Provide the (x, y) coordinate of the cell's center where the given text is located.  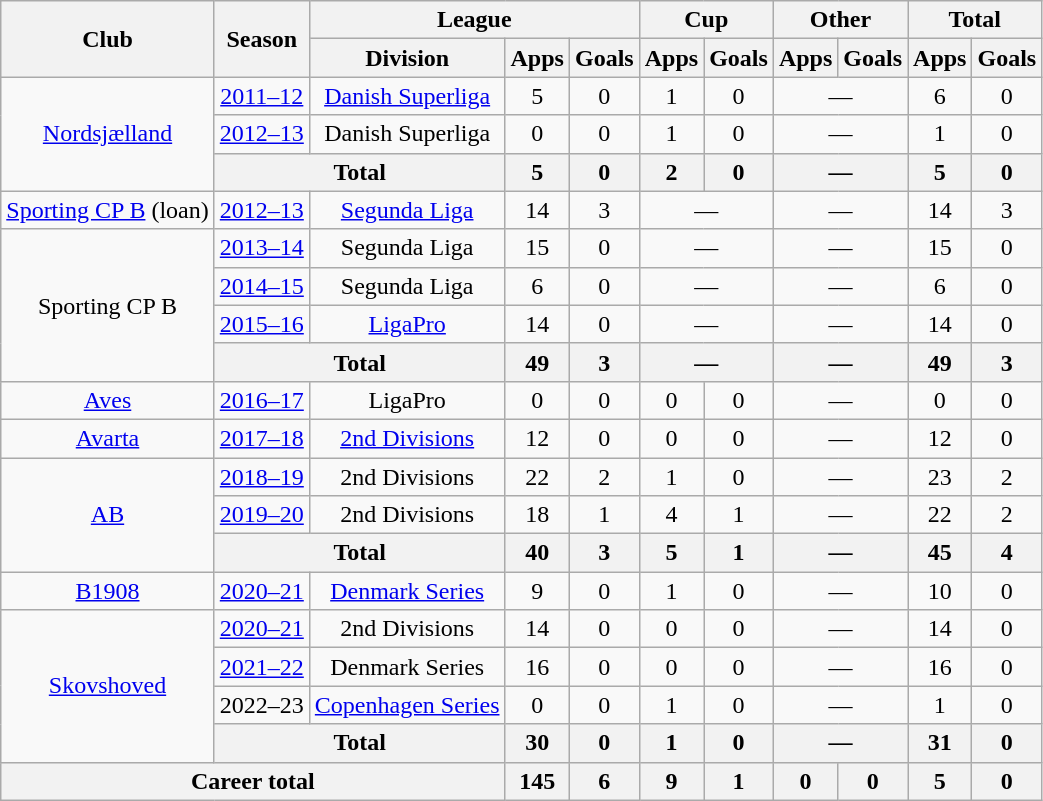
2016–17 (262, 400)
B1908 (108, 591)
2021–22 (262, 667)
10 (940, 591)
45 (940, 553)
2022–23 (262, 705)
Nordsjælland (108, 134)
Skovshoved (108, 686)
31 (940, 743)
Season (262, 39)
Cup (706, 20)
Sporting CP B (loan) (108, 210)
2018–19 (262, 477)
Career total (253, 781)
2014–15 (262, 286)
145 (537, 781)
30 (537, 743)
Avarta (108, 438)
2017–18 (262, 438)
18 (537, 515)
23 (940, 477)
Club (108, 39)
Division (407, 58)
AB (108, 515)
2019–20 (262, 515)
Aves (108, 400)
2013–14 (262, 248)
2011–12 (262, 96)
2015–16 (262, 324)
Other (840, 20)
Sporting CP B (108, 305)
Copenhagen Series (407, 705)
40 (537, 553)
League (474, 20)
